For the text-containing cell, return its midpoint in [x, y] coordinate format. 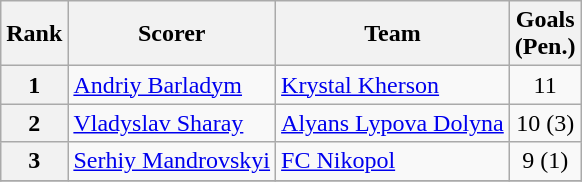
Alyans Lypova Dolyna [393, 123]
Serhiy Mandrovskyi [172, 161]
Krystal Kherson [393, 85]
2 [34, 123]
Goals(Pen.) [545, 34]
1 [34, 85]
Vladyslav Sharay [172, 123]
Andriy Barladym [172, 85]
Scorer [172, 34]
9 (1) [545, 161]
Team [393, 34]
11 [545, 85]
Rank [34, 34]
FC Nikopol [393, 161]
3 [34, 161]
10 (3) [545, 123]
